Determine the (x, y) coordinate at the center of the cell enclosing the given text.  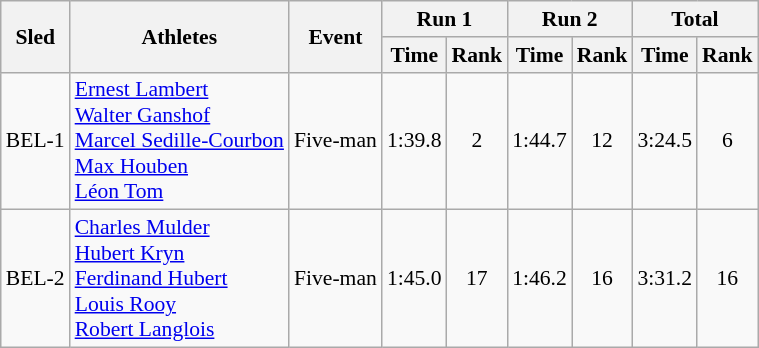
Sled (36, 36)
Athletes (180, 36)
Ernest LambertWalter GanshofMarcel Sedille-CourbonMax HoubenLéon Tom (180, 141)
12 (602, 141)
BEL-2 (36, 279)
1:39.8 (414, 141)
1:46.2 (540, 279)
3:24.5 (664, 141)
BEL-1 (36, 141)
Run 2 (570, 19)
1:45.0 (414, 279)
Event (336, 36)
Total (694, 19)
17 (478, 279)
1:44.7 (540, 141)
2 (478, 141)
3:31.2 (664, 279)
6 (728, 141)
Charles MulderHubert KrynFerdinand HubertLouis RooyRobert Langlois (180, 279)
Run 1 (444, 19)
